Return the (X, Y) coordinate for the center point of the cell that contains the specified text.  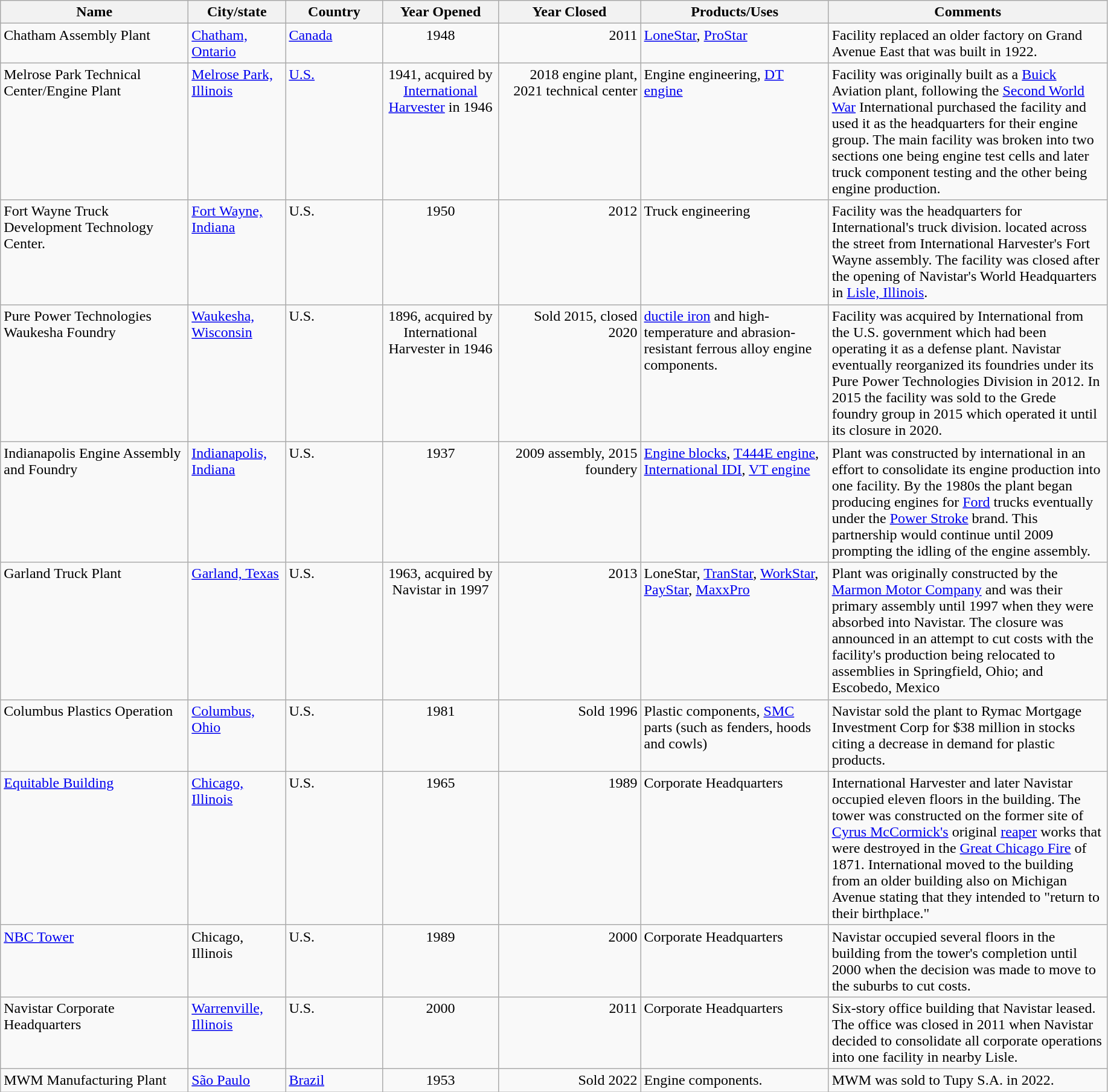
Melrose Park Technical Center/Engine Plant (94, 132)
1953 (441, 1080)
Pure Power Technologies Waukesha Foundry (94, 373)
Indianapolis Engine Assembly and Foundry (94, 502)
Chatham, Ontario (237, 43)
Fort Wayne, Indiana (237, 252)
City/state (237, 12)
1965 (441, 848)
Navistar sold the plant to Rymac Mortgage Investment Corp for $38 million in stocks citing a decrease in demand for plastic products. (967, 736)
Garland, Texas (237, 631)
Navistar Corporate Headquarters (94, 1033)
Sold 2015, closed 2020 (569, 373)
Sold 1996 (569, 736)
Comments (967, 12)
2018 engine plant, 2021 technical center (569, 132)
1896, acquired by International Harvester in 1946 (441, 373)
Year Opened (441, 12)
2013 (569, 631)
2012 (569, 252)
Engine engineering, DT engine (734, 132)
Fort Wayne Truck Development Technology Center. (94, 252)
Engine components. (734, 1080)
Chatham Assembly Plant (94, 43)
1941, acquired by International Harvester in 1946 (441, 132)
Plastic components, SMC parts (such as fenders, hoods and cowls) (734, 736)
Columbus Plastics Operation (94, 736)
Products/Uses (734, 12)
LoneStar, TranStar, WorkStar, PayStar, MaxxPro (734, 631)
ductile iron and high-temperature and abrasion-resistant ferrous alloy engine components. (734, 373)
Garland Truck Plant (94, 631)
NBC Tower (94, 960)
1950 (441, 252)
Year Closed (569, 12)
Facility replaced an older factory on Grand Avenue East that was built in 1922. (967, 43)
1963, acquired by Navistar in 1997 (441, 631)
Brazil (335, 1080)
MWM Manufacturing Plant (94, 1080)
Warrenville, Illinois (237, 1033)
São Paulo (237, 1080)
1937 (441, 502)
1981 (441, 736)
Name (94, 12)
1948 (441, 43)
Melrose Park, Illinois (237, 132)
Equitable Building (94, 848)
Waukesha, Wisconsin (237, 373)
Indianapolis, Indiana (237, 502)
Sold 2022 (569, 1080)
2009 assembly, 2015 foundery (569, 502)
Country (335, 12)
MWM was sold to Tupy S.A. in 2022. (967, 1080)
LoneStar, ProStar (734, 43)
Columbus, Ohio (237, 736)
Engine blocks, T444E engine, International IDI, VT engine (734, 502)
Canada (335, 43)
Truck engineering (734, 252)
